Determine the (x, y) coordinate at the center of the cell enclosing the given text.  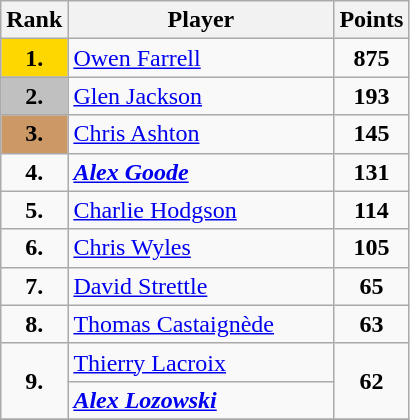
4. (34, 172)
Chris Ashton (201, 134)
David Strettle (201, 286)
6. (34, 248)
131 (372, 172)
114 (372, 210)
9. (34, 381)
Charlie Hodgson (201, 210)
Thomas Castaignède (201, 324)
7. (34, 286)
Alex Goode (201, 172)
145 (372, 134)
63 (372, 324)
Points (372, 20)
193 (372, 96)
Alex Lozowski (201, 400)
Owen Farrell (201, 58)
Player (201, 20)
Chris Wyles (201, 248)
Glen Jackson (201, 96)
875 (372, 58)
8. (34, 324)
Rank (34, 20)
65 (372, 286)
Thierry Lacroix (201, 362)
3. (34, 134)
62 (372, 381)
2. (34, 96)
105 (372, 248)
1. (34, 58)
5. (34, 210)
